Search for the cell housing the specified text and yield its (X, Y) center coordinate. 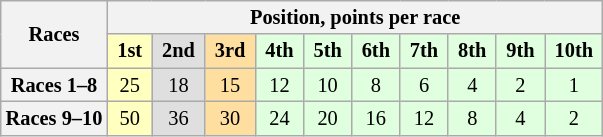
9th (520, 51)
5th (327, 51)
36 (178, 118)
6 (424, 85)
15 (230, 85)
50 (130, 118)
1 (574, 85)
20 (327, 118)
2nd (178, 51)
Races (54, 34)
1st (130, 51)
Position, points per race (355, 17)
Races 9–10 (54, 118)
25 (130, 85)
10th (574, 51)
16 (376, 118)
7th (424, 51)
24 (279, 118)
4th (279, 51)
10 (327, 85)
Races 1–8 (54, 85)
30 (230, 118)
6th (376, 51)
8th (472, 51)
18 (178, 85)
3rd (230, 51)
